Pinpoint the cell where the given text exists, returning its [X, Y] midpoint coordinate. 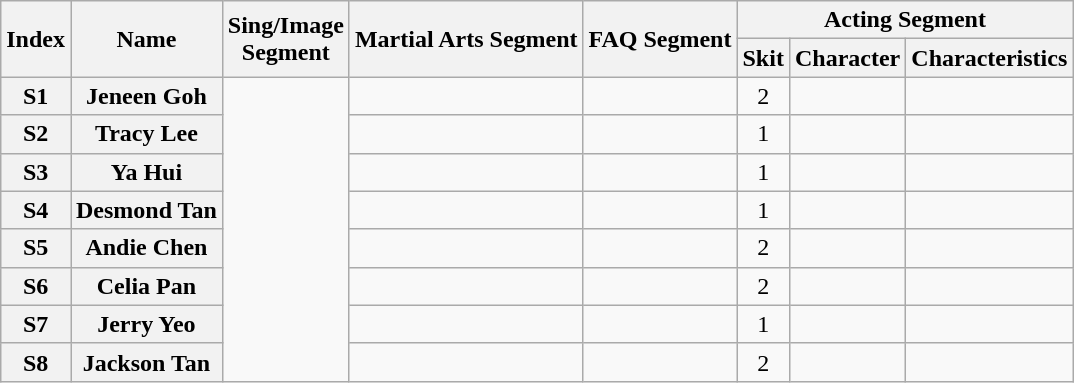
Celia Pan [146, 286]
Jackson Tan [146, 362]
Jerry Yeo [146, 324]
Characteristics [990, 58]
S5 [36, 248]
Index [36, 39]
FAQ Segment [660, 39]
Skit [763, 58]
Andie Chen [146, 248]
Tracy Lee [146, 134]
S1 [36, 96]
Ya Hui [146, 172]
Sing/ImageSegment [286, 39]
Acting Segment [905, 20]
S3 [36, 172]
Jeneen Goh [146, 96]
Character [847, 58]
Desmond Tan [146, 210]
S8 [36, 362]
S2 [36, 134]
S6 [36, 286]
Name [146, 39]
S4 [36, 210]
S7 [36, 324]
Martial Arts Segment [466, 39]
